Output the (x, y) coordinate of the center of the cell containing the given text.  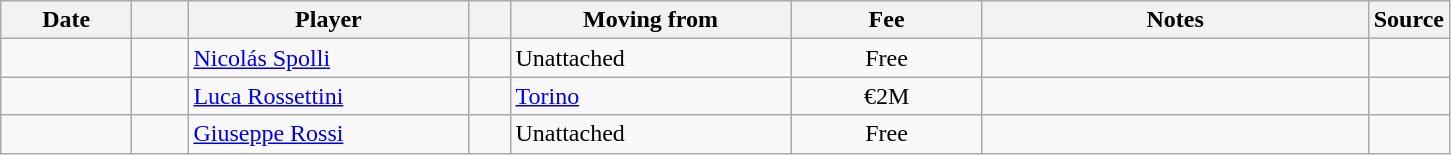
Source (1408, 20)
Notes (1175, 20)
Moving from (650, 20)
Torino (650, 96)
Nicolás Spolli (328, 58)
Date (66, 20)
Fee (886, 20)
€2M (886, 96)
Player (328, 20)
Luca Rossettini (328, 96)
Giuseppe Rossi (328, 134)
